Locate the cell with the specified text and output its (x, y) center coordinate. 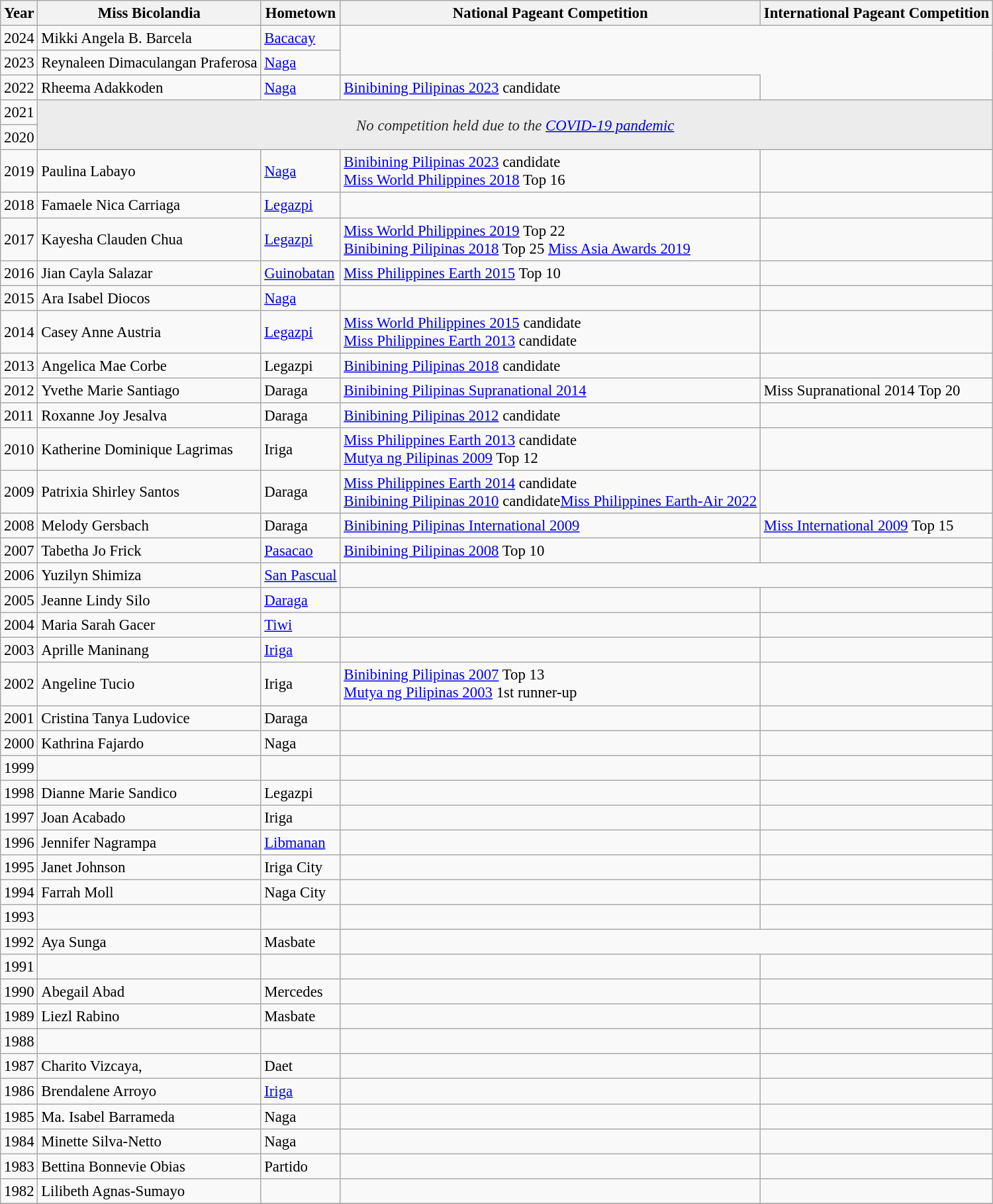
Binibining Pilipinas 2023 candidate (551, 88)
Bettina Bonnevie Obias (150, 1166)
2005 (19, 601)
Libmanan (301, 842)
Jeanne Lindy Silo (150, 601)
Daet (301, 1067)
2006 (19, 576)
2000 (19, 743)
1982 (19, 1191)
2008 (19, 526)
Minette Silva-Netto (150, 1141)
2016 (19, 273)
2019 (19, 171)
Year (19, 13)
Miss Supranational 2014 Top 20 (876, 391)
1987 (19, 1067)
Jian Cayla Salazar (150, 273)
1986 (19, 1091)
Jennifer Nagrampa (150, 842)
2003 (19, 650)
Miss World Philippines 2015 candidateMiss Philippines Earth 2013 candidate (551, 331)
Yvethe Marie Santiago (150, 391)
Angeline Tucio (150, 685)
Liezl Rabino (150, 1017)
1998 (19, 793)
2001 (19, 718)
Aprille Maninang (150, 650)
2007 (19, 551)
2018 (19, 205)
Partido (301, 1166)
Casey Anne Austria (150, 331)
Famaele Nica Carriaga (150, 205)
Aya Sunga (150, 942)
2020 (19, 138)
2015 (19, 298)
San Pascual (301, 576)
Katherine Dominique Lagrimas (150, 449)
Binibining Pilipinas 2007 Top 13Mutya ng Pilipinas 2003 1st runner-up (551, 685)
Angelica Mae Corbe (150, 366)
International Pageant Competition (876, 13)
Ma. Isabel Barrameda (150, 1117)
Binibining Pilipinas 2012 candidate (551, 415)
Miss Bicolandia (150, 13)
Miss Philippines Earth 2015 Top 10 (551, 273)
Ara Isabel Diocos (150, 298)
Lilibeth Agnas-Sumayo (150, 1191)
2014 (19, 331)
2023 (19, 63)
Joan Acabado (150, 818)
Hometown (301, 13)
Mercedes (301, 992)
National Pageant Competition (551, 13)
Naga City (301, 892)
Binibining Pilipinas International 2009 (551, 526)
2021 (19, 113)
Miss World Philippines 2019 Top 22Binibining Pilipinas 2018 Top 25 Miss Asia Awards 2019 (551, 240)
2009 (19, 491)
No competition held due to the COVID-19 pandemic (515, 125)
Miss International 2009 Top 15 (876, 526)
1985 (19, 1117)
1988 (19, 1042)
1992 (19, 942)
1991 (19, 967)
2011 (19, 415)
1999 (19, 768)
Janet Johnson (150, 868)
Kayesha Clauden Chua (150, 240)
1983 (19, 1166)
2012 (19, 391)
2024 (19, 38)
1994 (19, 892)
Roxanne Joy Jesalva (150, 415)
Bacacay (301, 38)
Rheema Adakkoden (150, 88)
Binibining Pilipinas 2018 candidate (551, 366)
1984 (19, 1141)
Cristina Tanya Ludovice (150, 718)
1990 (19, 992)
1996 (19, 842)
Dianne Marie Sandico (150, 793)
Mikki Angela B. Barcela (150, 38)
Pasacao (301, 551)
Kathrina Fajardo (150, 743)
Binibining Pilipinas 2023 candidateMiss World Philippines 2018 Top 16 (551, 171)
2022 (19, 88)
Maria Sarah Gacer (150, 625)
Brendalene Arroyo (150, 1091)
Farrah Moll (150, 892)
Yuzilyn Shimiza (150, 576)
2004 (19, 625)
Guinobatan (301, 273)
Paulina Labayo (150, 171)
Miss Philippines Earth 2014 candidateBinibining Pilipinas 2010 candidateMiss Philippines Earth-Air 2022 (551, 491)
Binibining Pilipinas 2008 Top 10 (551, 551)
Charito Vizcaya, (150, 1067)
Reynaleen Dimaculangan Praferosa (150, 63)
1993 (19, 917)
1995 (19, 868)
Tabetha Jo Frick (150, 551)
Melody Gersbach (150, 526)
1997 (19, 818)
2010 (19, 449)
2002 (19, 685)
2013 (19, 366)
Binibining Pilipinas Supranational 2014 (551, 391)
2017 (19, 240)
Patrixia Shirley Santos (150, 491)
1989 (19, 1017)
Tiwi (301, 625)
Abegail Abad (150, 992)
Iriga City (301, 868)
Miss Philippines Earth 2013 candidateMutya ng Pilipinas 2009 Top 12 (551, 449)
